Return [x, y] of the center of cell containing provided text 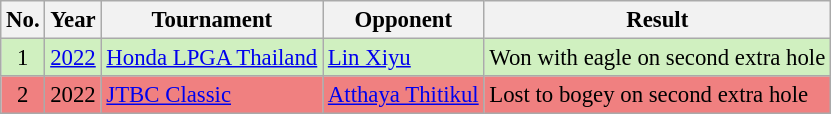
Won with eagle on second extra hole [658, 58]
Year [73, 20]
Tournament [212, 20]
Honda LPGA Thailand [212, 58]
Atthaya Thitikul [404, 95]
Lost to bogey on second extra hole [658, 95]
No. [23, 20]
Result [658, 20]
Lin Xiyu [404, 58]
JTBC Classic [212, 95]
1 [23, 58]
Opponent [404, 20]
2 [23, 95]
